Return (x, y) of the center of cell containing provided text 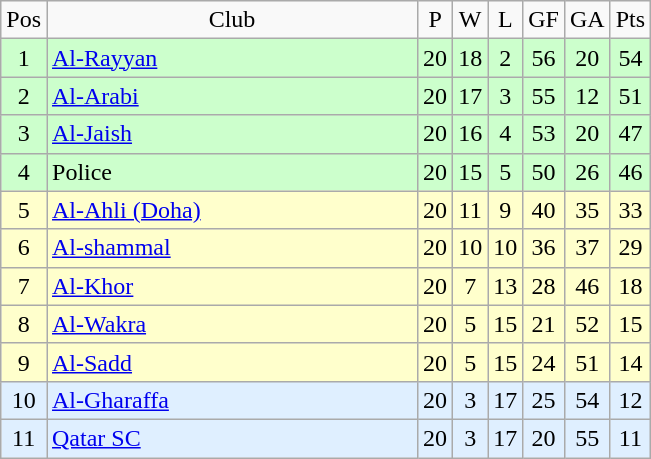
28 (544, 286)
33 (630, 210)
35 (587, 210)
Club (232, 20)
25 (544, 400)
6 (24, 248)
50 (544, 172)
13 (506, 286)
Al-Jaish (232, 134)
53 (544, 134)
8 (24, 324)
16 (470, 134)
Al-Rayyan (232, 58)
Qatar SC (232, 438)
Al-shammal (232, 248)
GA (587, 20)
56 (544, 58)
21 (544, 324)
GF (544, 20)
52 (587, 324)
Al-Gharaffa (232, 400)
Police (232, 172)
Al-Arabi (232, 96)
1 (24, 58)
29 (630, 248)
47 (630, 134)
W (470, 20)
Al-Ahli (Doha) (232, 210)
24 (544, 362)
37 (587, 248)
Al-Sadd (232, 362)
L (506, 20)
14 (630, 362)
Pos (24, 20)
26 (587, 172)
P (436, 20)
Pts (630, 20)
40 (544, 210)
Al-Khor (232, 286)
36 (544, 248)
Al-Wakra (232, 324)
